Detect which cell encompasses the target text, then output its (X, Y) center coordinate. 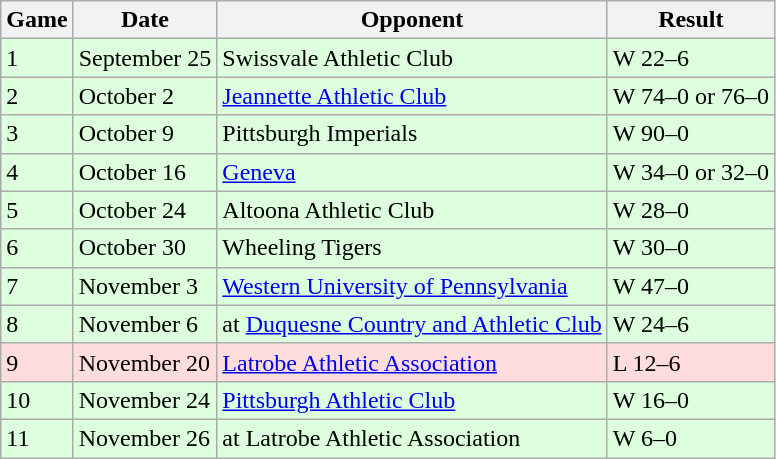
Swissvale Athletic Club (412, 58)
W 28–0 (690, 210)
4 (37, 172)
L 12–6 (690, 362)
October 9 (145, 134)
9 (37, 362)
Pittsburgh Athletic Club (412, 400)
November 20 (145, 362)
7 (37, 286)
W 22–6 (690, 58)
October 30 (145, 248)
September 25 (145, 58)
November 3 (145, 286)
November 6 (145, 324)
11 (37, 438)
Altoona Athletic Club (412, 210)
Wheeling Tigers (412, 248)
3 (37, 134)
6 (37, 248)
November 24 (145, 400)
Latrobe Athletic Association (412, 362)
October 16 (145, 172)
W 74–0 or 76–0 (690, 96)
Date (145, 20)
Opponent (412, 20)
at Duquesne Country and Athletic Club (412, 324)
1 (37, 58)
October 24 (145, 210)
October 2 (145, 96)
W 30–0 (690, 248)
Geneva (412, 172)
W 16–0 (690, 400)
2 (37, 96)
W 6–0 (690, 438)
W 90–0 (690, 134)
8 (37, 324)
W 24–6 (690, 324)
at Latrobe Athletic Association (412, 438)
November 26 (145, 438)
W 34–0 or 32–0 (690, 172)
Western University of Pennsylvania (412, 286)
Jeannette Athletic Club (412, 96)
W 47–0 (690, 286)
Game (37, 20)
5 (37, 210)
Pittsburgh Imperials (412, 134)
Result (690, 20)
10 (37, 400)
